Pinpoint the cell where the given text exists, returning its [x, y] midpoint coordinate. 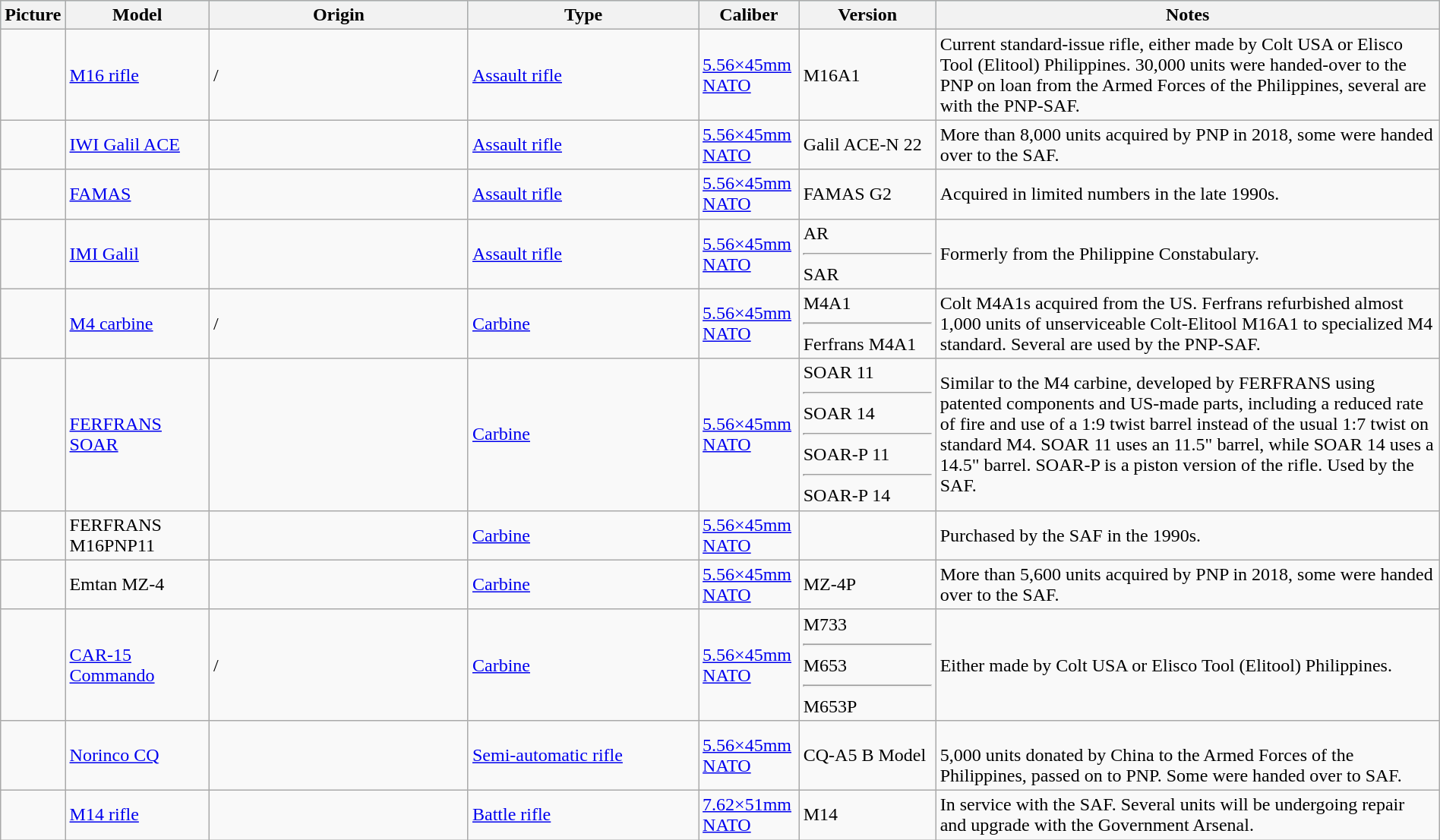
M16 rifle [137, 74]
Either made by Colt USA or Elisco Tool (Elitool) Philippines. [1188, 665]
FERFRANS M16PNP11 [137, 535]
Origin [339, 15]
5,000 units donated by China to the Armed Forces of the Philippines, passed on to PNP. Some were handed over to SAF. [1188, 755]
MZ-4P [867, 585]
IMI Galil [137, 254]
Norinco CQ [137, 755]
ARSAR [867, 254]
M16A1 [867, 74]
7.62×51mm NATO [749, 814]
Purchased by the SAF in the 1990s. [1188, 535]
CQ-A5 B Model [867, 755]
FERFRANS SOAR [137, 434]
Picture [33, 15]
M4 carbine [137, 324]
Acquired in limited numbers in the late 1990s. [1188, 194]
Semi-automatic rifle [583, 755]
Galil ACE-N 22 [867, 144]
FAMAS G2 [867, 194]
Battle rifle [583, 814]
More than 5,600 units acquired by PNP in 2018, some were handed over to the SAF. [1188, 585]
Model [137, 15]
Formerly from the Philippine Constabulary. [1188, 254]
In service with the SAF. Several units will be undergoing repair and upgrade with the Government Arsenal. [1188, 814]
M14 rifle [137, 814]
More than 8,000 units acquired by PNP in 2018, some were handed over to the SAF. [1188, 144]
Type [583, 15]
Emtan MZ-4 [137, 585]
Notes [1188, 15]
M4A1Ferfrans M4A1 [867, 324]
M733M653M653P [867, 665]
SOAR 11SOAR 14SOAR-P 11SOAR-P 14 [867, 434]
M14 [867, 814]
FAMAS [137, 194]
CAR-15 Commando [137, 665]
Version [867, 15]
IWI Galil ACE [137, 144]
Caliber [749, 15]
